From the cell containing the given text, extract its center point as [X, Y] coordinate. 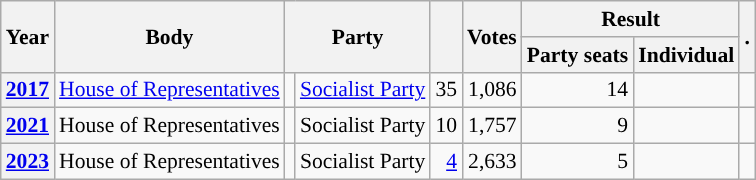
10 [446, 126]
2021 [28, 126]
1,086 [492, 90]
. [747, 36]
Party seats [578, 55]
Body [170, 36]
Party [358, 36]
9 [578, 126]
1,757 [492, 126]
5 [578, 162]
4 [446, 162]
2,633 [492, 162]
Individual [686, 55]
Year [28, 36]
Result [631, 19]
Votes [492, 36]
2023 [28, 162]
2017 [28, 90]
14 [578, 90]
35 [446, 90]
